Output the (X, Y) coordinate of the center of the cell containing the given text.  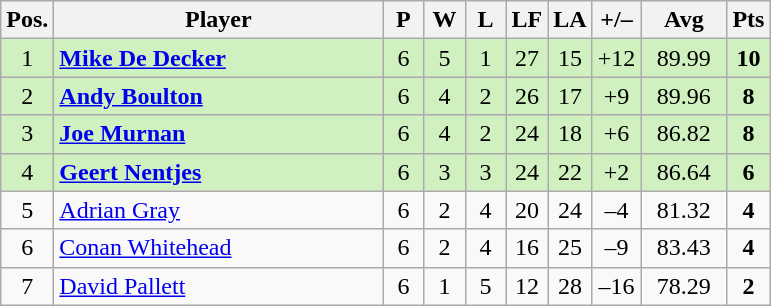
83.43 (684, 248)
Avg (684, 20)
+12 (616, 58)
LA (570, 20)
Mike De Decker (218, 58)
Andy Boulton (218, 96)
–9 (616, 248)
7 (28, 286)
+6 (616, 134)
78.29 (684, 286)
+9 (616, 96)
Adrian Gray (218, 210)
20 (527, 210)
Pos. (28, 20)
Geert Nentjes (218, 172)
89.96 (684, 96)
81.32 (684, 210)
12 (527, 286)
+/– (616, 20)
–16 (616, 286)
Joe Murnan (218, 134)
18 (570, 134)
17 (570, 96)
Player (218, 20)
W (444, 20)
86.64 (684, 172)
16 (527, 248)
86.82 (684, 134)
28 (570, 286)
+2 (616, 172)
15 (570, 58)
–4 (616, 210)
LF (527, 20)
David Pallett (218, 286)
10 (748, 58)
25 (570, 248)
89.99 (684, 58)
Conan Whitehead (218, 248)
L (486, 20)
26 (527, 96)
22 (570, 172)
P (404, 20)
Pts (748, 20)
27 (527, 58)
